Return the (X, Y) coordinate for the center point of the cell that contains the specified text.  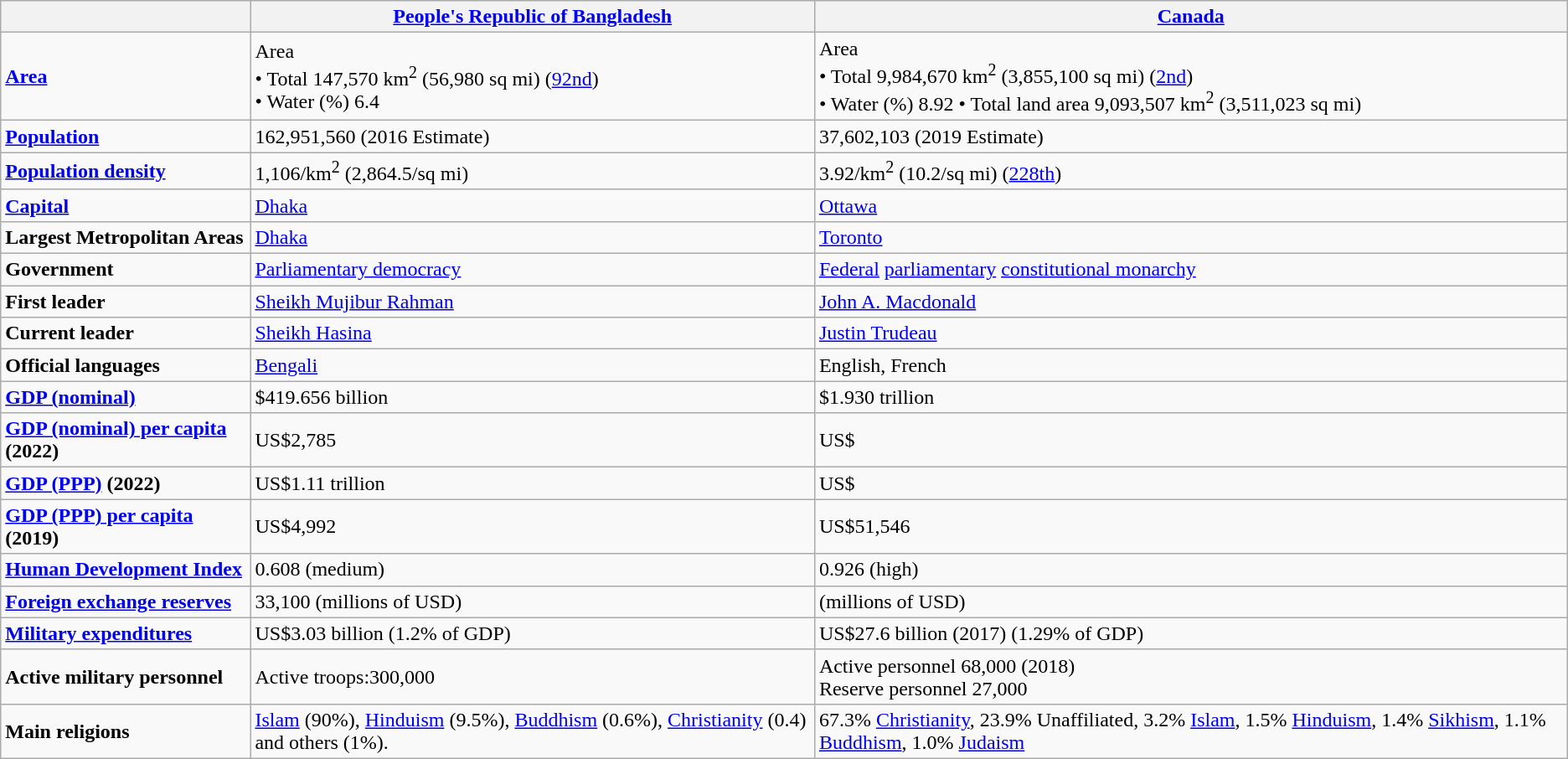
Population (126, 137)
English, French (1191, 365)
37,602,103 (2019 Estimate) (1191, 137)
Active military personnel (126, 677)
Parliamentary democracy (533, 270)
Largest Metropolitan Areas (126, 238)
(millions of USD) (1191, 602)
Area (126, 77)
33,100 (millions of USD) (533, 602)
US$2,785 (533, 441)
GDP (PPP) (2022) (126, 483)
People's Republic of Bangladesh (533, 17)
Current leader (126, 333)
GDP (nominal) per capita (2022) (126, 441)
67.3% Christianity, 23.9% Unaffiliated, 3.2% Islam, 1.5% Hinduism, 1.4% Sikhism, 1.1% Buddhism, 1.0% Judaism (1191, 731)
Government (126, 270)
Sheikh Mujibur Rahman (533, 302)
US$51,546 (1191, 526)
Federal parliamentary constitutional monarchy (1191, 270)
GDP (nominal) (126, 397)
US$1.11 trillion (533, 483)
Human Development Index (126, 570)
3.92/km2 (10.2/sq mi) (228th) (1191, 171)
Active troops:300,000 (533, 677)
$1.930 trillion (1191, 397)
Justin Trudeau (1191, 333)
Sheikh Hasina (533, 333)
GDP (PPP) per capita (2019) (126, 526)
Islam (90%), Hinduism (9.5%), Buddhism (0.6%), Christianity (0.4) and others (1%). (533, 731)
Foreign exchange reserves (126, 602)
US$3.03 billion (1.2% of GDP) (533, 633)
Bengali (533, 365)
$419.656 billion (533, 397)
Population density (126, 171)
Official languages (126, 365)
First leader (126, 302)
0.926 (high) (1191, 570)
US$27.6 billion (2017) (1.29% of GDP) (1191, 633)
1,106/km2 (2,864.5/sq mi) (533, 171)
John A. Macdonald (1191, 302)
Military expenditures (126, 633)
Canada (1191, 17)
162,951,560 (2016 Estimate) (533, 137)
Active personnel 68,000 (2018)Reserve personnel 27,000 (1191, 677)
US$4,992 (533, 526)
Main religions (126, 731)
Area• Total 9,984,670 km2 (3,855,100 sq mi) (2nd)• Water (%) 8.92 • Total land area 9,093,507 km2 (3,511,023 sq mi) (1191, 77)
Capital (126, 205)
0.608 (medium) (533, 570)
Ottawa (1191, 205)
Area• Total 147,570 km2 (56,980 sq mi) (92nd)• Water (%) 6.4 (533, 77)
Toronto (1191, 238)
